Return (x, y) of the center of cell containing provided text 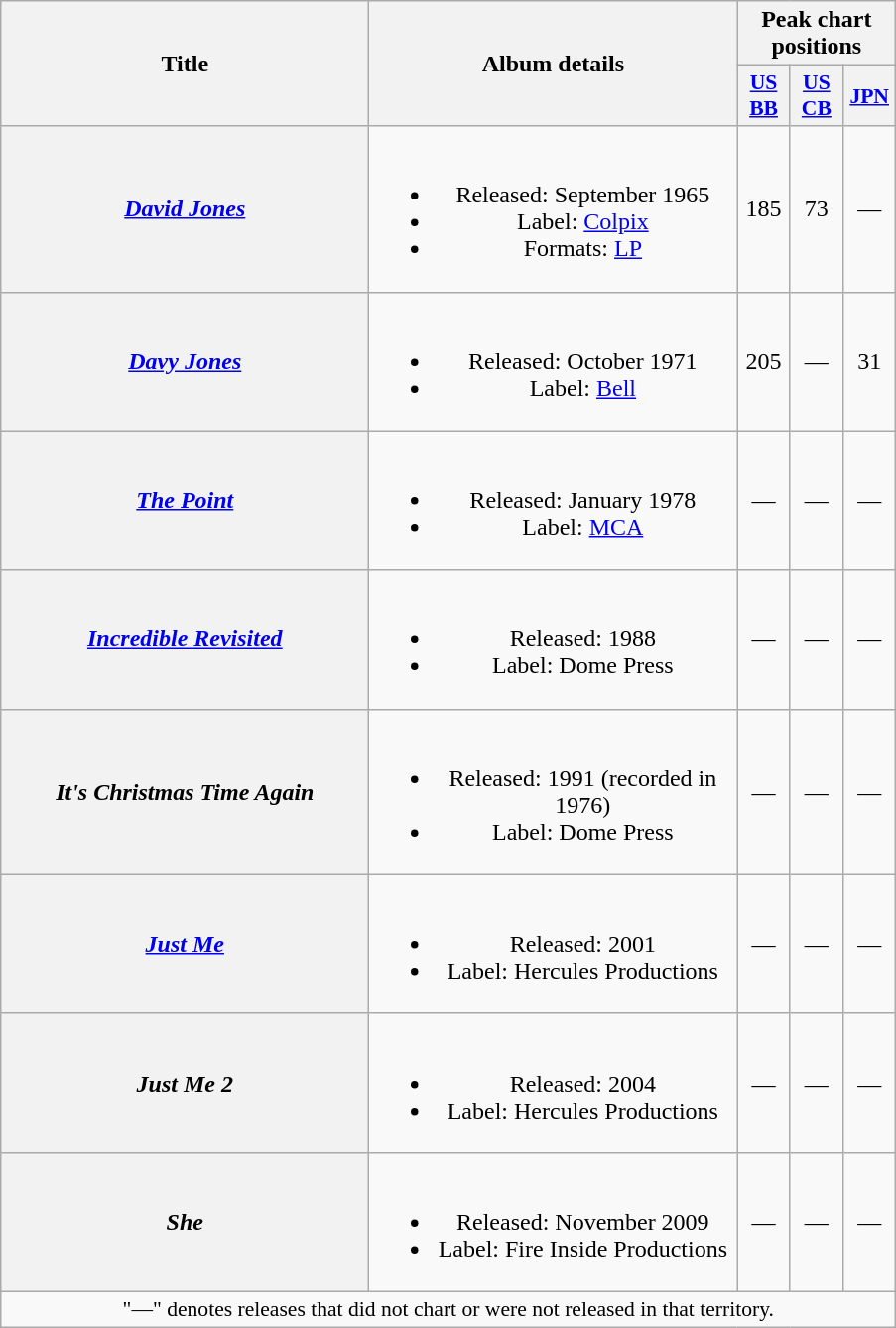
Just Me (185, 944)
"—" denotes releases that did not chart or were not released in that territory. (448, 1309)
Incredible Revisited (185, 639)
73 (816, 208)
US BB (764, 95)
JPN (869, 95)
205 (764, 361)
Just Me 2 (185, 1083)
US CB (816, 95)
Released: 1991 (recorded in 1976)Label: Dome Press (554, 792)
Title (185, 64)
Released: 1988Label: Dome Press (554, 639)
31 (869, 361)
Released: 2004Label: Hercules Productions (554, 1083)
Released: October 1971Label: Bell (554, 361)
Album details (554, 64)
Davy Jones (185, 361)
Released: November 2009Label: Fire Inside Productions (554, 1222)
She (185, 1222)
David Jones (185, 208)
It's Christmas Time Again (185, 792)
Released: 2001Label: Hercules Productions (554, 944)
The Point (185, 500)
Peak chart positions (817, 34)
Released: September 1965Label: ColpixFormats: LP (554, 208)
185 (764, 208)
Released: January 1978Label: MCA (554, 500)
